Detect which cell encompasses the target text, then output its [X, Y] center coordinate. 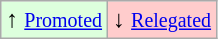
↑ Promoted [54, 20]
↓ Relegated [162, 20]
